From the cell containing the given text, extract its center point as [X, Y] coordinate. 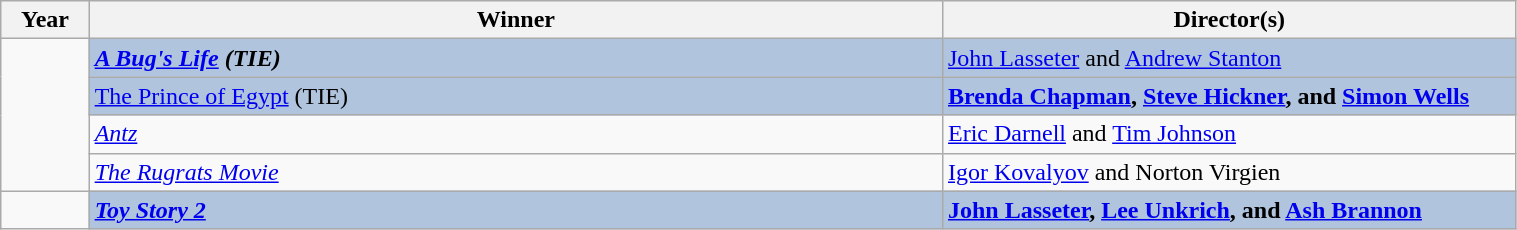
Director(s) [1229, 20]
Year [45, 20]
The Prince of Egypt (TIE) [516, 96]
John Lasseter, Lee Unkrich, and Ash Brannon [1229, 210]
The Rugrats Movie [516, 172]
Winner [516, 20]
John Lasseter and Andrew Stanton [1229, 58]
Igor Kovalyov and Norton Virgien [1229, 172]
A Bug's Life (TIE) [516, 58]
Brenda Chapman, Steve Hickner, and Simon Wells [1229, 96]
Toy Story 2 [516, 210]
Eric Darnell and Tim Johnson [1229, 134]
Antz [516, 134]
